Find where the given text appears and provide that cell's center as [X, Y] coordinate. 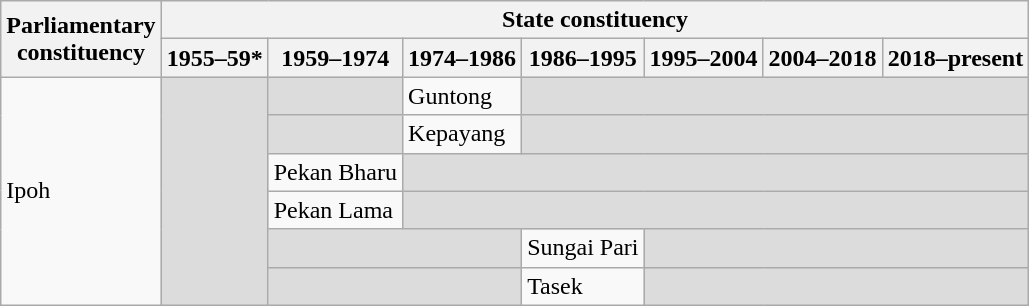
1986–1995 [583, 58]
Ipoh [81, 191]
1959–1974 [335, 58]
1995–2004 [704, 58]
Parliamentaryconstituency [81, 39]
Sungai Pari [583, 248]
2018–present [956, 58]
1974–1986 [462, 58]
State constituency [595, 20]
Pekan Lama [335, 210]
Pekan Bharu [335, 172]
Tasek [583, 286]
Kepayang [462, 134]
1955–59* [214, 58]
2004–2018 [822, 58]
Guntong [462, 96]
